Detect which cell encompasses the target text, then output its [x, y] center coordinate. 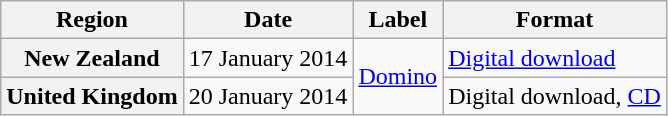
New Zealand [92, 58]
Date [268, 20]
Format [555, 20]
17 January 2014 [268, 58]
United Kingdom [92, 96]
20 January 2014 [268, 96]
Label [398, 20]
Region [92, 20]
Domino [398, 77]
Digital download [555, 58]
Digital download, CD [555, 96]
